Locate the cell with the specified text and output its (x, y) center coordinate. 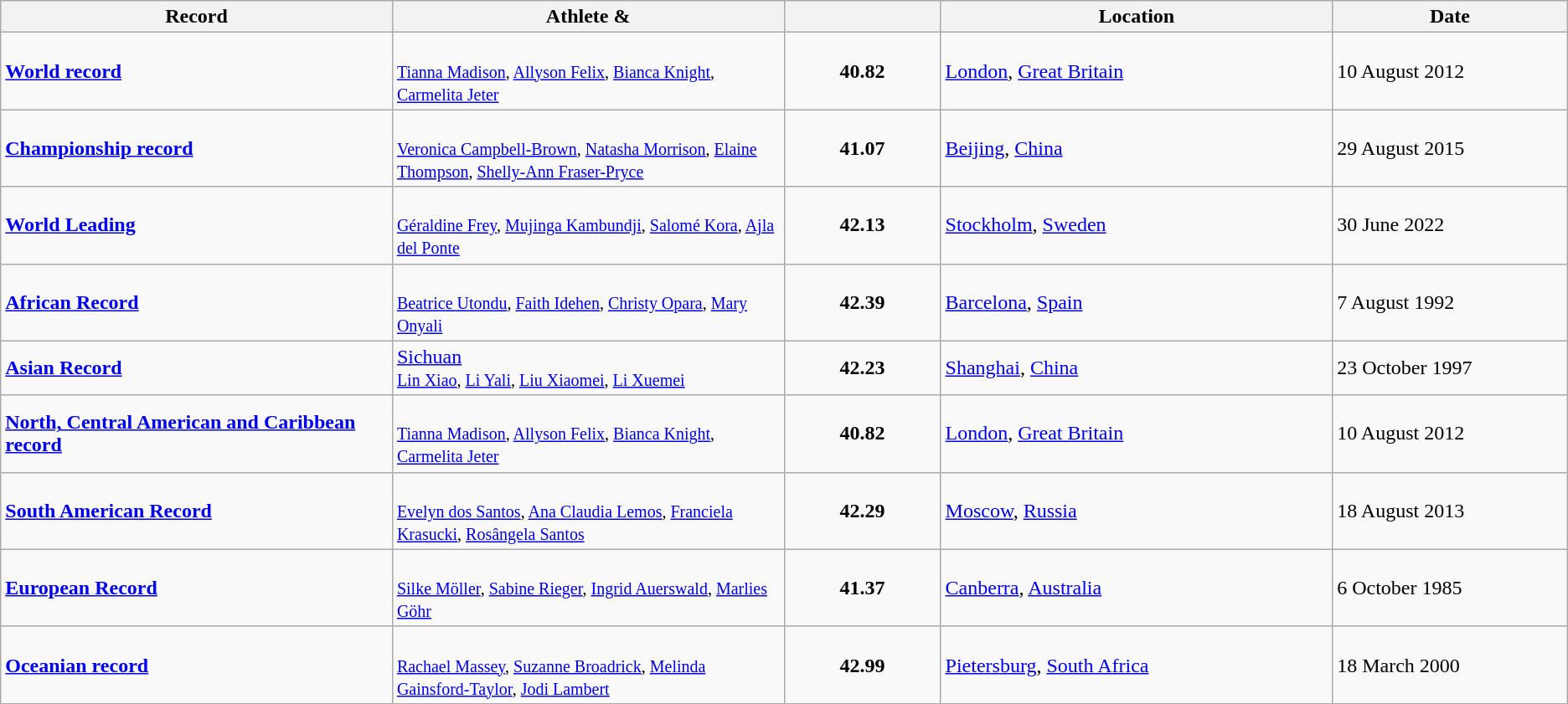
Rachael Massey, Suzanne Broadrick, Melinda Gainsford-Taylor, Jodi Lambert (588, 665)
Record (197, 17)
Asian Record (197, 368)
Shanghai, China (1137, 368)
42.13 (863, 225)
Veronica Campbell-Brown, Natasha Morrison, Elaine Thompson, Shelly-Ann Fraser-Pryce (588, 148)
42.23 (863, 368)
Beatrice Utondu, Faith Idehen, Christy Opara, Mary Onyali (588, 302)
World record (197, 71)
18 August 2013 (1451, 511)
World Leading (197, 225)
Barcelona, Spain (1137, 302)
41.37 (863, 588)
42.99 (863, 665)
Moscow, Russia (1137, 511)
Championship record (197, 148)
Géraldine Frey, Mujinga Kambundji, Salomé Kora, Ajla del Ponte (588, 225)
African Record (197, 302)
Canberra, Australia (1137, 588)
42.39 (863, 302)
6 October 1985 (1451, 588)
Pietersburg, South Africa (1137, 665)
Silke Möller, Sabine Rieger, Ingrid Auerswald, Marlies Göhr (588, 588)
Evelyn dos Santos, Ana Claudia Lemos, Franciela Krasucki, Rosângela Santos (588, 511)
SichuanLin Xiao, Li Yali, Liu Xiaomei, Li Xuemei (588, 368)
29 August 2015 (1451, 148)
North, Central American and Caribbean record (197, 434)
30 June 2022 (1451, 225)
18 March 2000 (1451, 665)
Stockholm, Sweden (1137, 225)
European Record (197, 588)
7 August 1992 (1451, 302)
Athlete & (588, 17)
Date (1451, 17)
Beijing, China (1137, 148)
Location (1137, 17)
23 October 1997 (1451, 368)
South American Record (197, 511)
41.07 (863, 148)
Oceanian record (197, 665)
42.29 (863, 511)
